Find where the given text appears and provide that cell's center as (X, Y) coordinate. 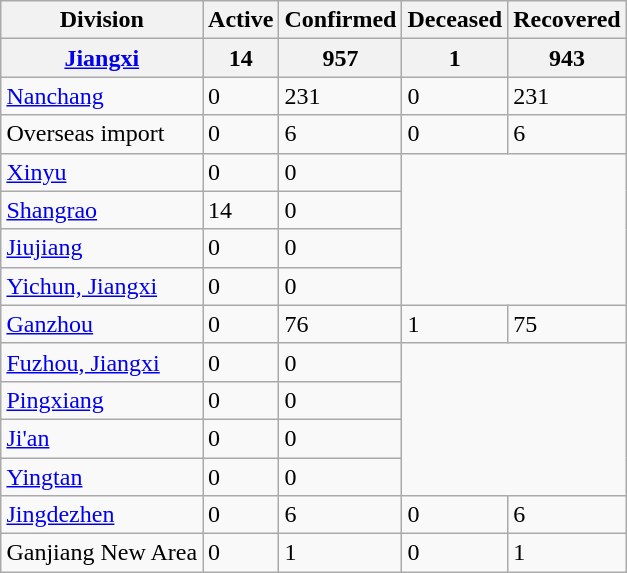
Xinyu (102, 172)
Overseas import (102, 134)
Division (102, 20)
Nanchang (102, 96)
Ganzhou (102, 324)
Jiangxi (102, 58)
Active (241, 20)
Fuzhou, Jiangxi (102, 362)
75 (568, 324)
Jingdezhen (102, 515)
Ganjiang New Area (102, 553)
Shangrao (102, 210)
Pingxiang (102, 400)
Recovered (568, 20)
Deceased (455, 20)
Yingtan (102, 477)
957 (340, 58)
Jiujiang (102, 248)
Confirmed (340, 20)
76 (340, 324)
Ji'an (102, 438)
Yichun, Jiangxi (102, 286)
943 (568, 58)
